Find where the given text appears and provide that cell's center as (x, y) coordinate. 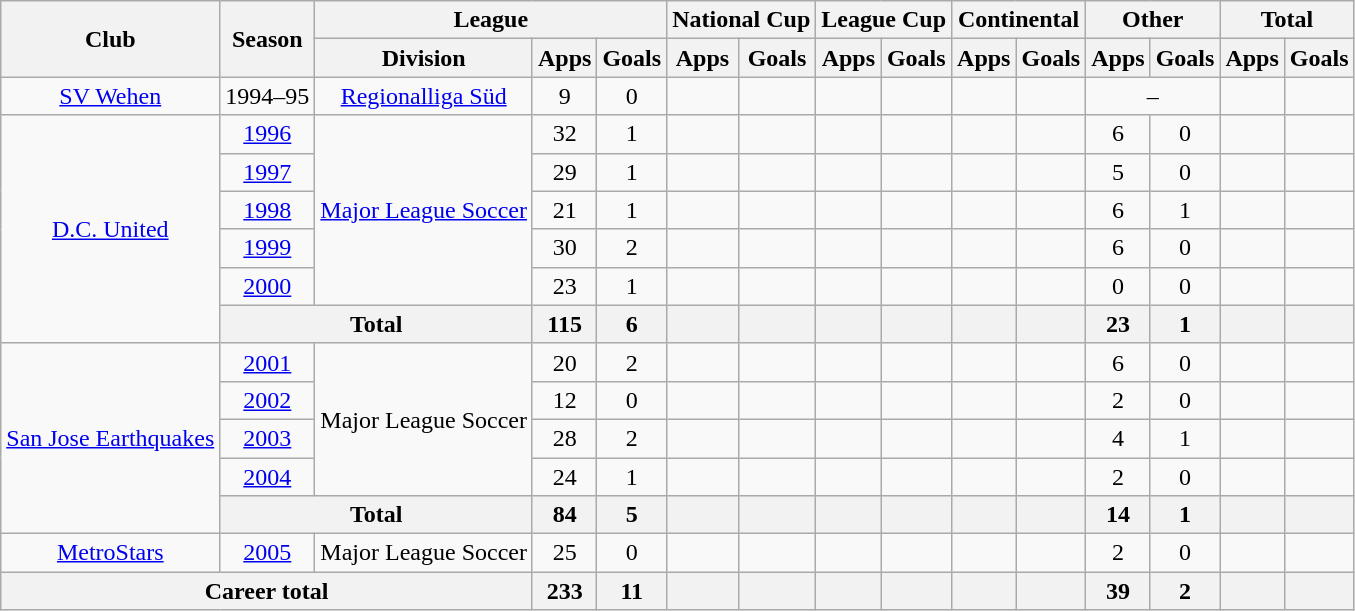
MetroStars (110, 553)
Career total (267, 591)
30 (564, 248)
21 (564, 210)
115 (564, 324)
2005 (268, 553)
Season (268, 39)
Regionalliga Süd (424, 96)
1997 (268, 172)
Other (1153, 20)
SV Wehen (110, 96)
32 (564, 134)
25 (564, 553)
Division (424, 58)
233 (564, 591)
2001 (268, 362)
2004 (268, 477)
28 (564, 438)
– (1153, 96)
1998 (268, 210)
24 (564, 477)
2003 (268, 438)
San Jose Earthquakes (110, 438)
National Cup (742, 20)
39 (1118, 591)
Club (110, 39)
1994–95 (268, 96)
1999 (268, 248)
2000 (268, 286)
D.C. United (110, 229)
9 (564, 96)
12 (564, 400)
14 (1118, 515)
1996 (268, 134)
2002 (268, 400)
League Cup (884, 20)
4 (1118, 438)
20 (564, 362)
84 (564, 515)
Continental (1019, 20)
29 (564, 172)
League (491, 20)
11 (632, 591)
